Extract the (X, Y) coordinate from the center of the cell holding the provided text.  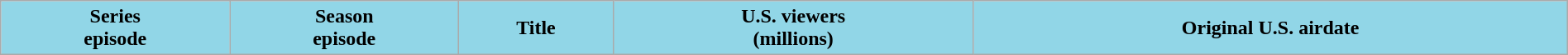
Seriesepisode (116, 28)
Title (536, 28)
U.S. viewers(millions) (793, 28)
Original U.S. airdate (1270, 28)
Seasonepisode (344, 28)
